Provide the [x, y] coordinate of the cell's center where the given text is located.  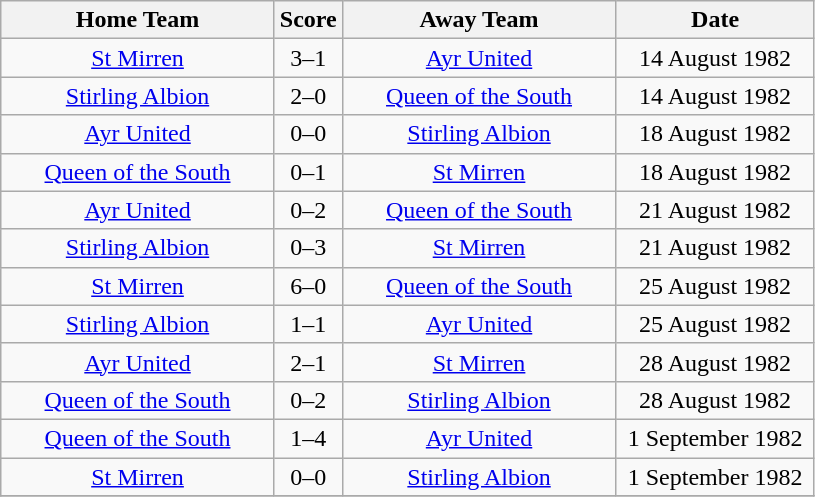
3–1 [308, 58]
1–1 [308, 324]
Date [716, 20]
2–1 [308, 362]
Score [308, 20]
6–0 [308, 286]
Away Team [479, 20]
1–4 [308, 438]
2–0 [308, 96]
Home Team [138, 20]
0–3 [308, 248]
0–1 [308, 172]
